Find where the given text appears and provide that cell's center as [x, y] coordinate. 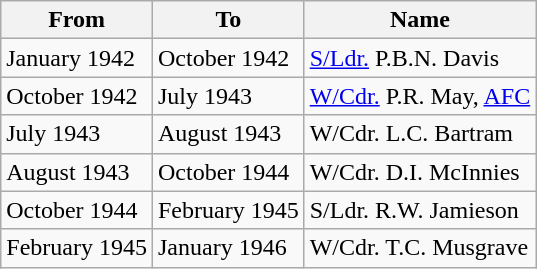
From [77, 20]
W/Cdr. T.C. Musgrave [420, 248]
January 1946 [228, 248]
Name [420, 20]
W/Cdr. D.I. McInnies [420, 172]
January 1942 [77, 58]
W/Cdr. L.C. Bartram [420, 134]
S/Ldr. P.B.N. Davis [420, 58]
To [228, 20]
W/Cdr. P.R. May, AFC [420, 96]
S/Ldr. R.W. Jamieson [420, 210]
